Scan for the cell matching the given text and deliver its [X, Y] coordinate at center. 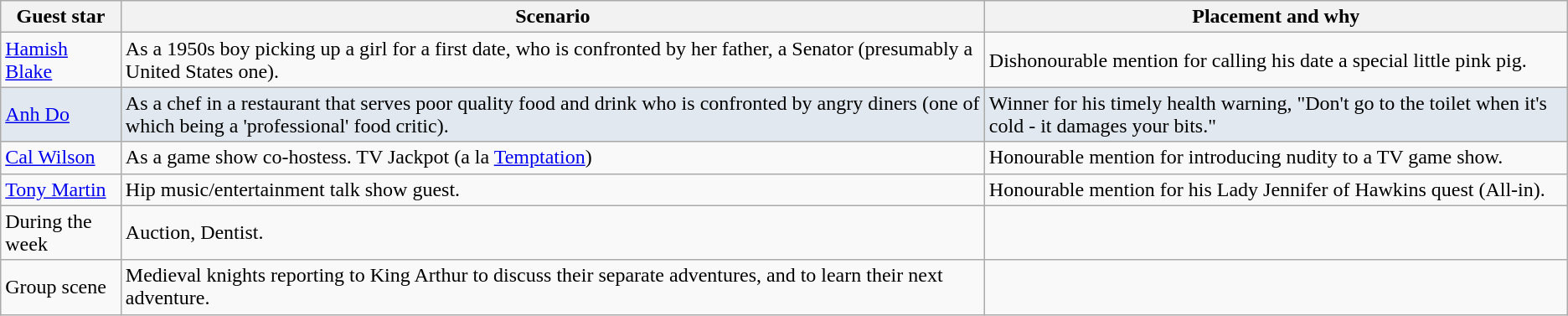
As a 1950s boy picking up a girl for a first date, who is confronted by her father, a Senator (presumably a United States one). [553, 60]
Cal Wilson [61, 158]
Winner for his timely health warning, "Don't go to the toilet when it's cold - it damages your bits." [1276, 114]
Guest star [61, 17]
Hip music/entertainment talk show guest. [553, 189]
Tony Martin [61, 189]
During the week [61, 233]
Hamish Blake [61, 60]
Placement and why [1276, 17]
Medieval knights reporting to King Arthur to discuss their separate adventures, and to learn their next adventure. [553, 287]
As a game show co-hostess. TV Jackpot (a la Temptation) [553, 158]
Anh Do [61, 114]
Honourable mention for his Lady Jennifer of Hawkins quest (All-in). [1276, 189]
Dishonourable mention for calling his date a special little pink pig. [1276, 60]
Scenario [553, 17]
Honourable mention for introducing nudity to a TV game show. [1276, 158]
Auction, Dentist. [553, 233]
Group scene [61, 287]
